Locate the cell with the specified text and output its (X, Y) center coordinate. 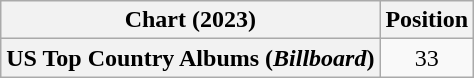
Position (427, 20)
US Top Country Albums (Billboard) (190, 58)
Chart (2023) (190, 20)
33 (427, 58)
